Output the [x, y] coordinate of the center of the cell containing the given text.  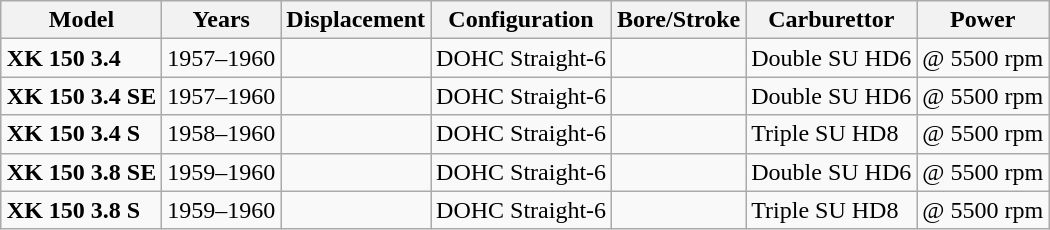
Bore/Stroke [679, 20]
1958–1960 [222, 134]
XK 150 3.4 S [81, 134]
Displacement [356, 20]
XK 150 3.4 SE [81, 96]
XK 150 3.8 S [81, 210]
Configuration [522, 20]
Model [81, 20]
Years [222, 20]
XK 150 3.8 SE [81, 172]
Carburettor [832, 20]
Power [983, 20]
XK 150 3.4 [81, 58]
